Locate the cell with the specified text and output its [X, Y] center coordinate. 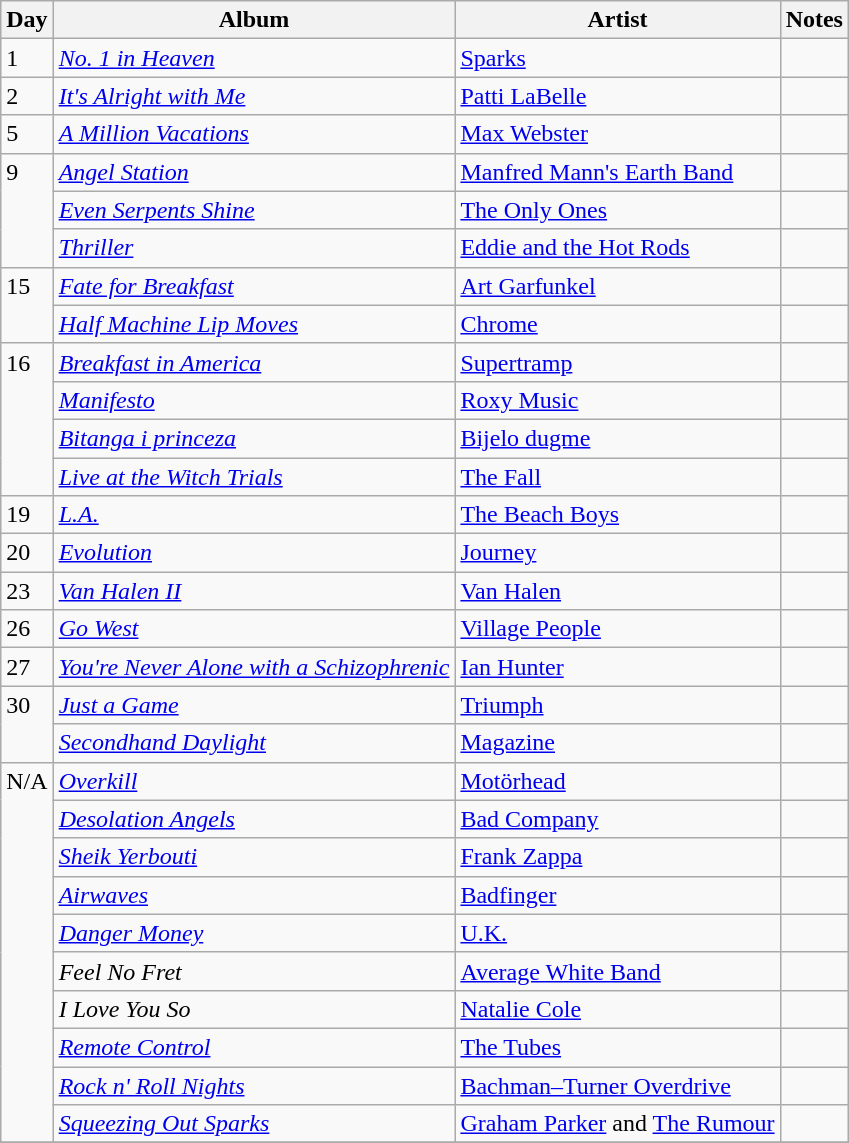
27 [27, 667]
Half Machine Lip Moves [254, 324]
16 [27, 419]
Manfred Mann's Earth Band [618, 172]
U.K. [618, 933]
Supertramp [618, 362]
Magazine [618, 743]
Max Webster [618, 134]
Artist [618, 20]
9 [27, 210]
Manifesto [254, 400]
20 [27, 553]
The Beach Boys [618, 515]
Sparks [618, 58]
Airwaves [254, 895]
A Million Vacations [254, 134]
Van Halen [618, 591]
Remote Control [254, 1047]
26 [27, 629]
Chrome [618, 324]
Thriller [254, 248]
No. 1 in Heaven [254, 58]
Angel Station [254, 172]
Live at the Witch Trials [254, 477]
15 [27, 305]
Notes [814, 20]
Evolution [254, 553]
Roxy Music [618, 400]
Motörhead [618, 781]
Art Garfunkel [618, 286]
N/A [27, 952]
Day [27, 20]
The Tubes [618, 1047]
Patti LaBelle [618, 96]
Badfinger [618, 895]
23 [27, 591]
It's Alright with Me [254, 96]
19 [27, 515]
Just a Game [254, 705]
Graham Parker and The Rumour [618, 1124]
The Only Ones [618, 210]
The Fall [618, 477]
Even Serpents Shine [254, 210]
Bitanga i princeza [254, 438]
Album [254, 20]
Journey [618, 553]
Bijelo dugme [618, 438]
Bachman–Turner Overdrive [618, 1085]
Ian Hunter [618, 667]
You're Never Alone with a Schizophrenic [254, 667]
Average White Band [618, 971]
I Love You So [254, 1009]
5 [27, 134]
30 [27, 724]
L.A. [254, 515]
Secondhand Daylight [254, 743]
Desolation Angels [254, 819]
Squeezing Out Sparks [254, 1124]
Frank Zappa [618, 857]
Overkill [254, 781]
Village People [618, 629]
Van Halen II [254, 591]
Bad Company [618, 819]
Natalie Cole [618, 1009]
Triumph [618, 705]
1 [27, 58]
2 [27, 96]
Fate for Breakfast [254, 286]
Feel No Fret [254, 971]
Danger Money [254, 933]
Rock n' Roll Nights [254, 1085]
Go West [254, 629]
Sheik Yerbouti [254, 857]
Eddie and the Hot Rods [618, 248]
Breakfast in America [254, 362]
